Extract the [x, y] coordinate from the center of the cell holding the provided text.  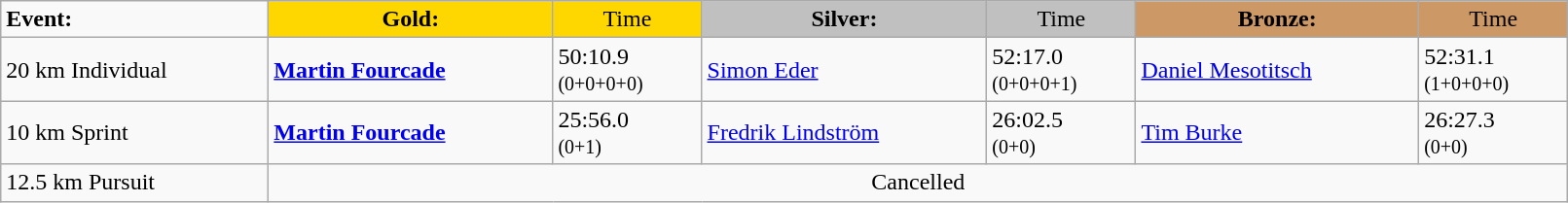
Event: [134, 19]
20 km Individual [134, 70]
52:17.0(0+0+0+1) [1061, 70]
Daniel Mesotitsch [1277, 70]
Cancelled [919, 183]
50:10.9(0+0+0+0) [627, 70]
25:56.0(0+1) [627, 132]
Bronze: [1277, 19]
12.5 km Pursuit [134, 183]
26:27.3(0+0) [1493, 132]
Tim Burke [1277, 132]
Fredrik Lindström [845, 132]
Silver: [845, 19]
52:31.1(1+0+0+0) [1493, 70]
Gold: [411, 19]
Simon Eder [845, 70]
26:02.5(0+0) [1061, 132]
10 km Sprint [134, 132]
